Identify which cell holds the provided text, then report its (x, y) central coordinate. 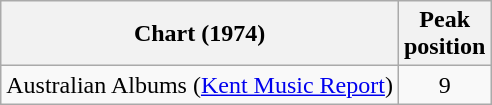
Peakposition (444, 34)
Australian Albums (Kent Music Report) (200, 85)
Chart (1974) (200, 34)
9 (444, 85)
